Scan for the cell matching the given text and deliver its (x, y) coordinate at center. 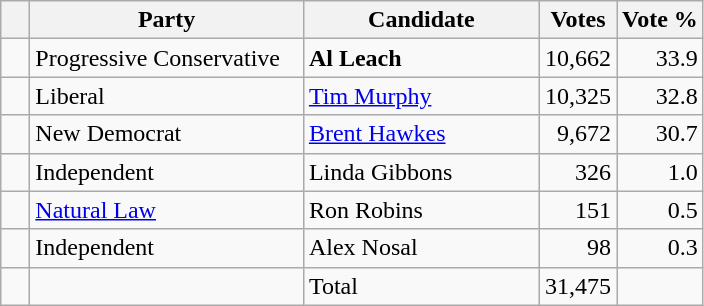
Liberal (167, 96)
Alex Nosal (421, 248)
Ron Robins (421, 210)
Candidate (421, 20)
New Democrat (167, 134)
Total (421, 286)
Al Leach (421, 58)
10,325 (578, 96)
0.5 (660, 210)
Vote % (660, 20)
0.3 (660, 248)
10,662 (578, 58)
1.0 (660, 172)
Votes (578, 20)
30.7 (660, 134)
31,475 (578, 286)
32.8 (660, 96)
Party (167, 20)
Linda Gibbons (421, 172)
151 (578, 210)
Tim Murphy (421, 96)
326 (578, 172)
Natural Law (167, 210)
Progressive Conservative (167, 58)
98 (578, 248)
33.9 (660, 58)
9,672 (578, 134)
Brent Hawkes (421, 134)
